Extract the [X, Y] coordinate from the center of the cell holding the provided text.  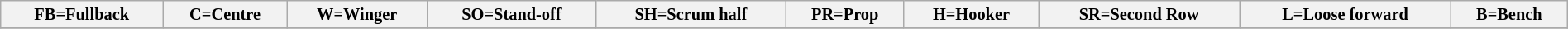
H=Hooker [971, 14]
B=Bench [1508, 14]
W=Winger [357, 14]
PR=Prop [845, 14]
C=Centre [225, 14]
SO=Stand-off [511, 14]
SH=Scrum half [691, 14]
SR=Second Row [1140, 14]
L=Loose forward [1346, 14]
FB=Fullback [82, 14]
